For the text-containing cell, return its midpoint in [x, y] coordinate format. 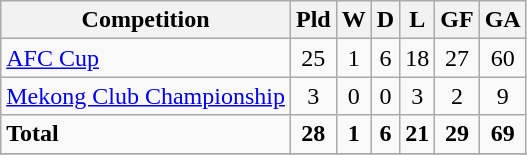
L [418, 20]
18 [418, 58]
Mekong Club Championship [146, 96]
AFC Cup [146, 58]
GF [457, 20]
29 [457, 134]
60 [502, 58]
W [354, 20]
Total [146, 134]
25 [313, 58]
Competition [146, 20]
2 [457, 96]
Pld [313, 20]
69 [502, 134]
D [385, 20]
27 [457, 58]
28 [313, 134]
9 [502, 96]
GA [502, 20]
21 [418, 134]
